Return the [X, Y] coordinate for the center point of the cell that contains the specified text.  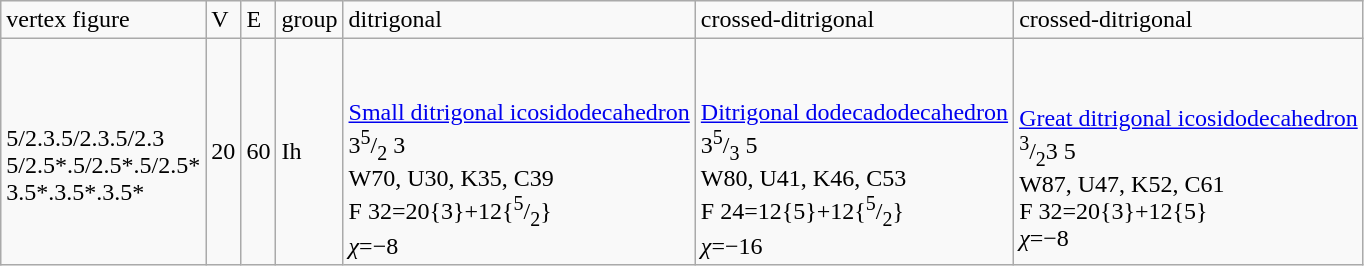
Great ditrigonal icosidodecahedron 3/23 5 W87, U47, K52, C61 F 32=20{3}+12{5} χ=−8 [1189, 152]
E [258, 20]
Ditrigonal dodecadodecahedron 35/3 5 W80, U41, K46, C53 F 24=12{5}+12{5/2} χ=−16 [854, 152]
ditrigonal [519, 20]
Small ditrigonal icosidodecahedron 35/2 3 W70, U30, K35, C39 F 32=20{3}+12{5/2} χ=−8 [519, 152]
5/2.3.5/2.3.5/2.3 5/2.5*.5/2.5*.5/2.5* 3.5*.3.5*.3.5* [104, 152]
Ih [310, 152]
V [224, 20]
vertex figure [104, 20]
60 [258, 152]
20 [224, 152]
group [310, 20]
